Extract the (X, Y) coordinate from the center of the cell holding the provided text.  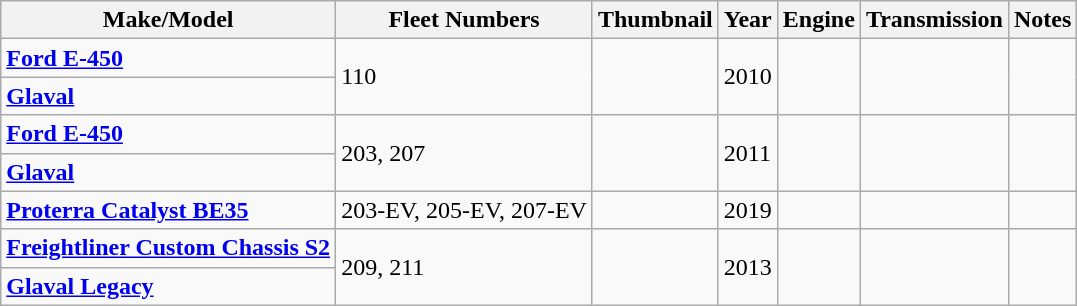
2013 (748, 267)
203, 207 (464, 153)
Proterra Catalyst BE35 (168, 210)
Notes (1042, 20)
2010 (748, 77)
Transmission (934, 20)
Make/Model (168, 20)
Year (748, 20)
110 (464, 77)
Glaval Legacy (168, 286)
Fleet Numbers (464, 20)
Engine (818, 20)
2019 (748, 210)
Thumbnail (655, 20)
209, 211 (464, 267)
Freightliner Custom Chassis S2 (168, 248)
203-EV, 205-EV, 207-EV (464, 210)
2011 (748, 153)
